Scan for the cell matching the given text and deliver its [X, Y] coordinate at center. 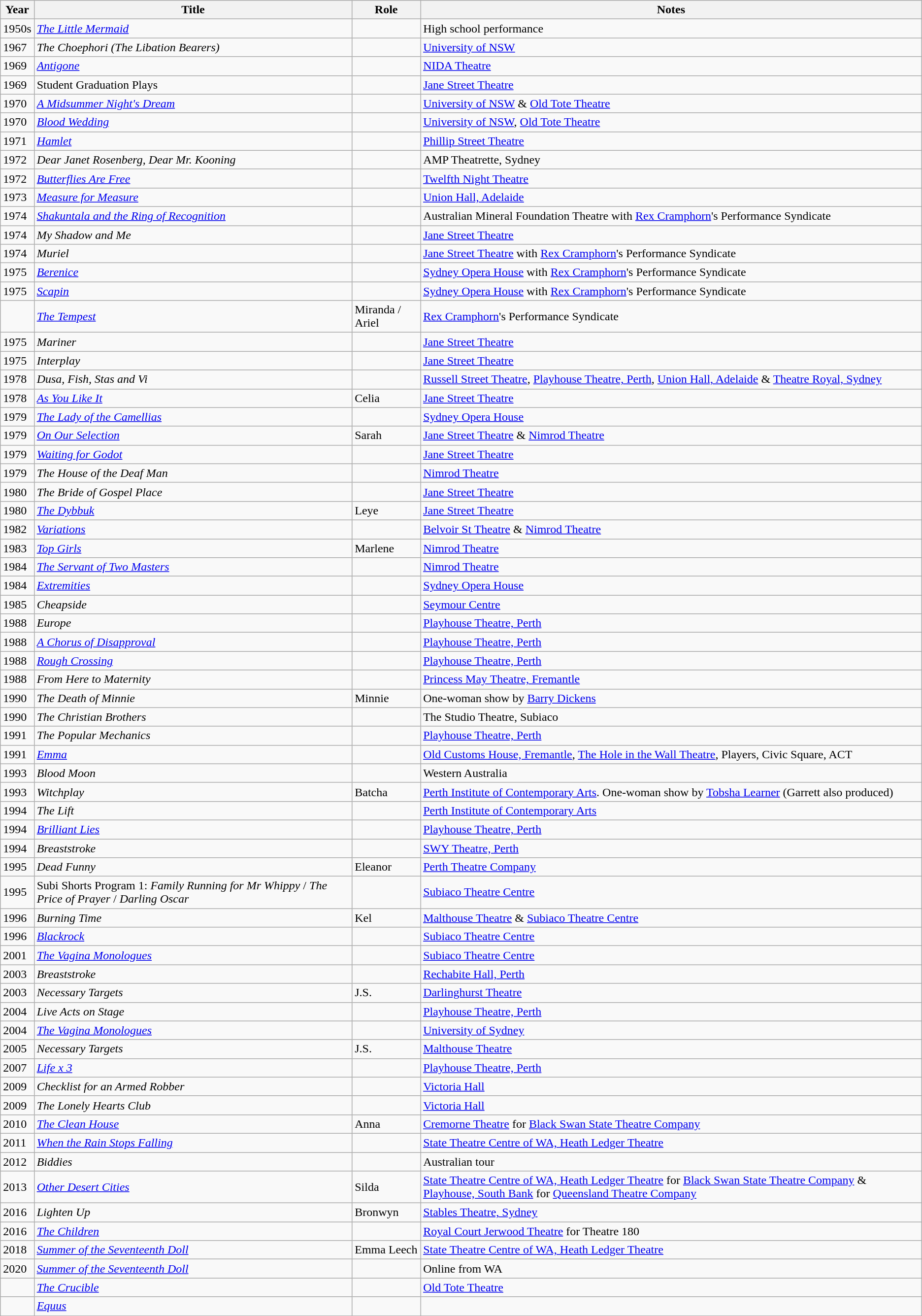
The Lonely Hearts Club [193, 1105]
Cremorne Theatre for Black Swan State Theatre Company [671, 1124]
AMP Theatrette, Sydney [671, 160]
The Death of Minnie [193, 698]
One-woman show by Barry Dickens [671, 698]
Malthouse Theatre & Subiaco Theatre Centre [671, 918]
The Little Mermaid [193, 29]
University of Sydney [671, 1030]
2020 [17, 1269]
Lighten Up [193, 1213]
Batcha [386, 792]
On Our Selection [193, 436]
Marlene [386, 548]
Cheapside [193, 605]
1971 [17, 141]
Variations [193, 529]
Burning Time [193, 918]
Subi Shorts Program 1: Family Running for Mr Whippy / The Price of Prayer / Darling Oscar [193, 893]
Eleanor [386, 867]
Perth Theatre Company [671, 867]
1983 [17, 548]
Hamlet [193, 141]
2005 [17, 1049]
Mariner [193, 342]
Berenice [193, 272]
When the Rain Stops Falling [193, 1143]
Brilliant Lies [193, 829]
Stables Theatre, Sydney [671, 1213]
The Servant of Two Masters [193, 567]
2011 [17, 1143]
Dear Janet Rosenberg, Dear Mr. Kooning [193, 160]
High school performance [671, 29]
Anna [386, 1124]
Notes [671, 10]
Belvoir St Theatre & Nimrod Theatre [671, 529]
Scapin [193, 291]
Russell Street Theatre, Playhouse Theatre, Perth, Union Hall, Adelaide & Theatre Royal, Sydney [671, 379]
2012 [17, 1161]
A Midsummer Night's Dream [193, 103]
The Bride of Gospel Place [193, 492]
Miranda / Ariel [386, 316]
Online from WA [671, 1269]
Europe [193, 623]
Leye [386, 510]
The Choephori (The Libation Bearers) [193, 47]
The Lift [193, 810]
Bronwyn [386, 1213]
As You Like It [193, 398]
Butterflies Are Free [193, 178]
Perth Institute of Contemporary Arts [671, 810]
Kel [386, 918]
Sarah [386, 436]
Blackrock [193, 937]
Silda [386, 1187]
The Clean House [193, 1124]
Phillip Street Theatre [671, 141]
The Lady of the Camellias [193, 417]
Minnie [386, 698]
Jane Street Theatre with Rex Cramphorn's Performance Syndicate [671, 254]
Title [193, 10]
Live Acts on Stage [193, 1012]
2018 [17, 1250]
University of NSW [671, 47]
My Shadow and Me [193, 235]
1985 [17, 605]
Old Customs House, Fremantle, The Hole in the Wall Theatre, Players, Civic Square, ACT [671, 754]
The Studio Theatre, Subiaco [671, 717]
Blood Wedding [193, 122]
Equus [193, 1306]
1967 [17, 47]
The Crucible [193, 1287]
A Chorus of Disapproval [193, 642]
NIDA Theatre [671, 66]
From Here to Maternity [193, 679]
Top Girls [193, 548]
Darlinghurst Theatre [671, 993]
Other Desert Cities [193, 1187]
The Christian Brothers [193, 717]
Emma Leech [386, 1250]
Western Australia [671, 773]
Jane Street Theatre & Nimrod Theatre [671, 436]
Rechabite Hall, Perth [671, 974]
The Children [193, 1231]
Waiting for Godot [193, 454]
The Dybbuk [193, 510]
Blood Moon [193, 773]
2007 [17, 1068]
Shakuntala and the Ring of Recognition [193, 216]
Year [17, 10]
Dusa, Fish, Stas and Vi [193, 379]
2001 [17, 955]
SWY Theatre, Perth [671, 848]
Extremities [193, 586]
1950s [17, 29]
Biddies [193, 1161]
Malthouse Theatre [671, 1049]
Royal Court Jerwood Theatre for Theatre 180 [671, 1231]
Perth Institute of Contemporary Arts. One-woman show by Tobsha Learner (Garrett also produced) [671, 792]
Muriel [193, 254]
Seymour Centre [671, 605]
Twelfth Night Theatre [671, 178]
Rex Cramphorn's Performance Syndicate [671, 316]
University of NSW, Old Tote Theatre [671, 122]
Witchplay [193, 792]
Role [386, 10]
Australian Mineral Foundation Theatre with Rex Cramphorn's Performance Syndicate [671, 216]
Union Hall, Adelaide [671, 197]
University of NSW & Old Tote Theatre [671, 103]
Emma [193, 754]
The House of the Deaf Man [193, 473]
Rough Crossing [193, 661]
The Tempest [193, 316]
Interplay [193, 361]
Old Tote Theatre [671, 1287]
Student Graduation Plays [193, 85]
The Popular Mechanics [193, 736]
2010 [17, 1124]
2013 [17, 1187]
1973 [17, 197]
Celia [386, 398]
Dead Funny [193, 867]
Australian tour [671, 1161]
1982 [17, 529]
Checklist for an Armed Robber [193, 1086]
Princess May Theatre, Fremantle [671, 679]
Measure for Measure [193, 197]
Life x 3 [193, 1068]
State Theatre Centre of WA, Heath Ledger Theatre for Black Swan State Theatre Company & Playhouse, South Bank for Queensland Theatre Company [671, 1187]
Antigone [193, 66]
